Output the (X, Y) coordinate of the center of the cell containing the given text.  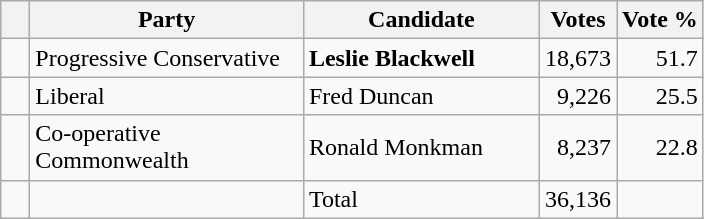
22.8 (660, 148)
Votes (578, 20)
Fred Duncan (421, 96)
Leslie Blackwell (421, 58)
Co-operative Commonwealth (167, 148)
Progressive Conservative (167, 58)
25.5 (660, 96)
Party (167, 20)
Liberal (167, 96)
Ronald Monkman (421, 148)
18,673 (578, 58)
Candidate (421, 20)
Total (421, 199)
51.7 (660, 58)
36,136 (578, 199)
8,237 (578, 148)
Vote % (660, 20)
9,226 (578, 96)
